Scan for the cell matching the given text and deliver its (X, Y) coordinate at center. 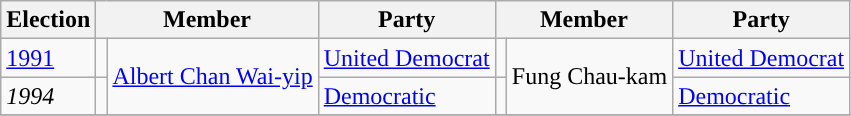
1991 (48, 58)
Albert Chan Wai-yip (212, 77)
Election (48, 20)
Fung Chau-kam (589, 77)
1994 (48, 96)
